Extract the [x, y] coordinate from the center of the cell holding the provided text.  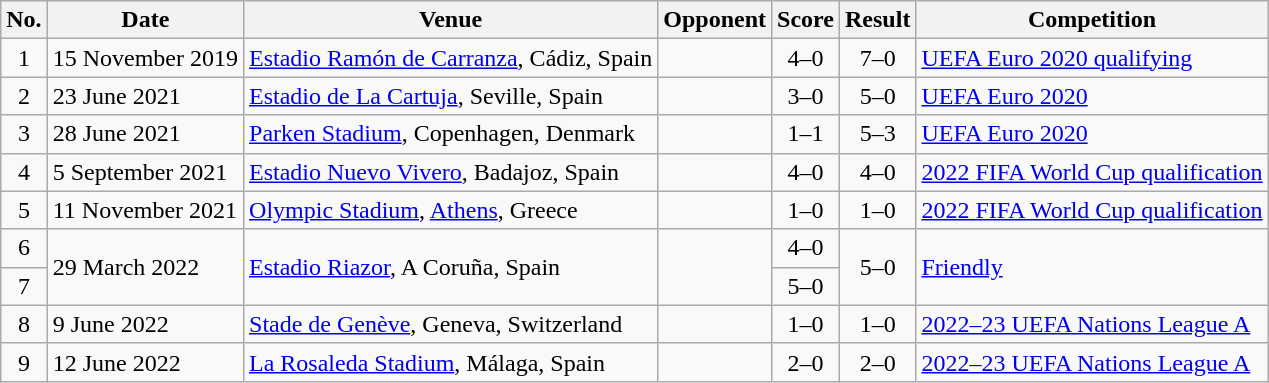
5 September 2021 [145, 172]
23 June 2021 [145, 96]
4 [24, 172]
Estadio Nuevo Vivero, Badajoz, Spain [451, 172]
Date [145, 20]
Estadio de La Cartuja, Seville, Spain [451, 96]
Venue [451, 20]
Stade de Genève, Geneva, Switzerland [451, 324]
No. [24, 20]
Opponent [715, 20]
7 [24, 286]
Estadio Riazor, A Coruña, Spain [451, 267]
Score [806, 20]
Result [878, 20]
1 [24, 58]
29 March 2022 [145, 267]
Olympic Stadium, Athens, Greece [451, 210]
8 [24, 324]
UEFA Euro 2020 qualifying [1092, 58]
28 June 2021 [145, 134]
7–0 [878, 58]
Parken Stadium, Copenhagen, Denmark [451, 134]
5 [24, 210]
Competition [1092, 20]
6 [24, 248]
9 [24, 362]
2 [24, 96]
Estadio Ramón de Carranza, Cádiz, Spain [451, 58]
15 November 2019 [145, 58]
9 June 2022 [145, 324]
Friendly [1092, 267]
12 June 2022 [145, 362]
11 November 2021 [145, 210]
5–3 [878, 134]
3 [24, 134]
3–0 [806, 96]
La Rosaleda Stadium, Málaga, Spain [451, 362]
1–1 [806, 134]
